Provide the [x, y] coordinate of the cell's center where the given text is located.  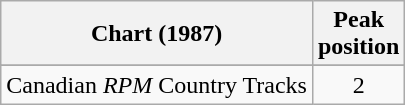
Canadian RPM Country Tracks [157, 85]
Peakposition [358, 34]
2 [358, 85]
Chart (1987) [157, 34]
